From the cell containing the given text, extract its center point as [x, y] coordinate. 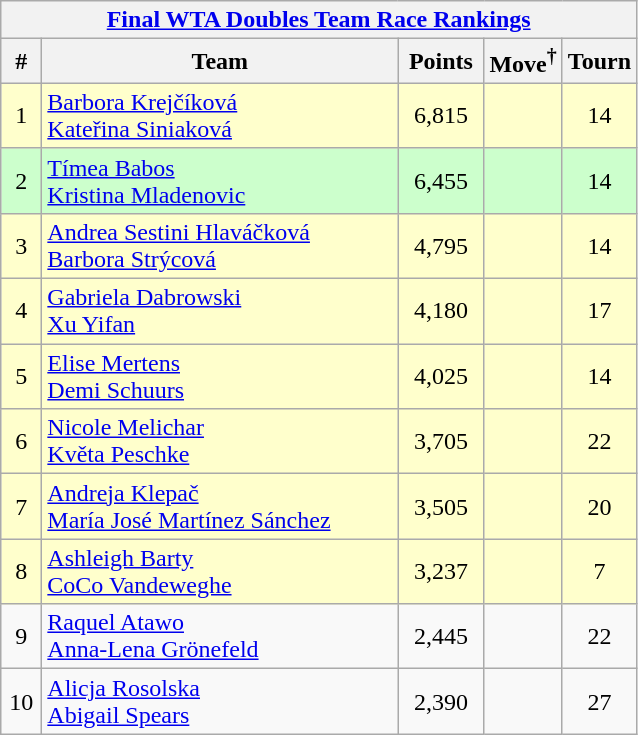
Raquel Atawo Anna-Lena Grönefeld [220, 636]
Points [441, 62]
Final WTA Doubles Team Race Rankings [319, 20]
27 [599, 702]
10 [22, 702]
3 [22, 246]
17 [599, 312]
2 [22, 180]
8 [22, 572]
2,390 [441, 702]
Elise Mertens Demi Schuurs [220, 376]
6,815 [441, 116]
Alicja Rosolska Abigail Spears [220, 702]
6 [22, 442]
Nicole Melichar Květa Peschke [220, 442]
1 [22, 116]
Andrea Sestini Hlaváčková Barbora Strýcová [220, 246]
Andreja Klepač María José Martínez Sánchez [220, 506]
Barbora Krejčíková Kateřina Siniaková [220, 116]
6,455 [441, 180]
4,025 [441, 376]
4,795 [441, 246]
Tourn [599, 62]
2,445 [441, 636]
# [22, 62]
9 [22, 636]
4 [22, 312]
Team [220, 62]
3,705 [441, 442]
4,180 [441, 312]
20 [599, 506]
Gabriela Dabrowski Xu Yifan [220, 312]
3,237 [441, 572]
3,505 [441, 506]
Move† [523, 62]
Tímea Babos Kristina Mladenovic [220, 180]
5 [22, 376]
Ashleigh Barty CoCo Vandeweghe [220, 572]
